Output the (x, y) coordinate of the center of the cell containing the given text.  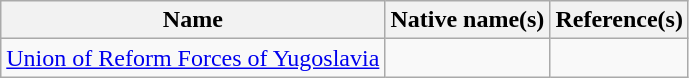
Name (193, 20)
Union of Reform Forces of Yugoslavia (193, 58)
Native name(s) (468, 20)
Reference(s) (620, 20)
